Scan for the cell matching the given text and deliver its (X, Y) coordinate at center. 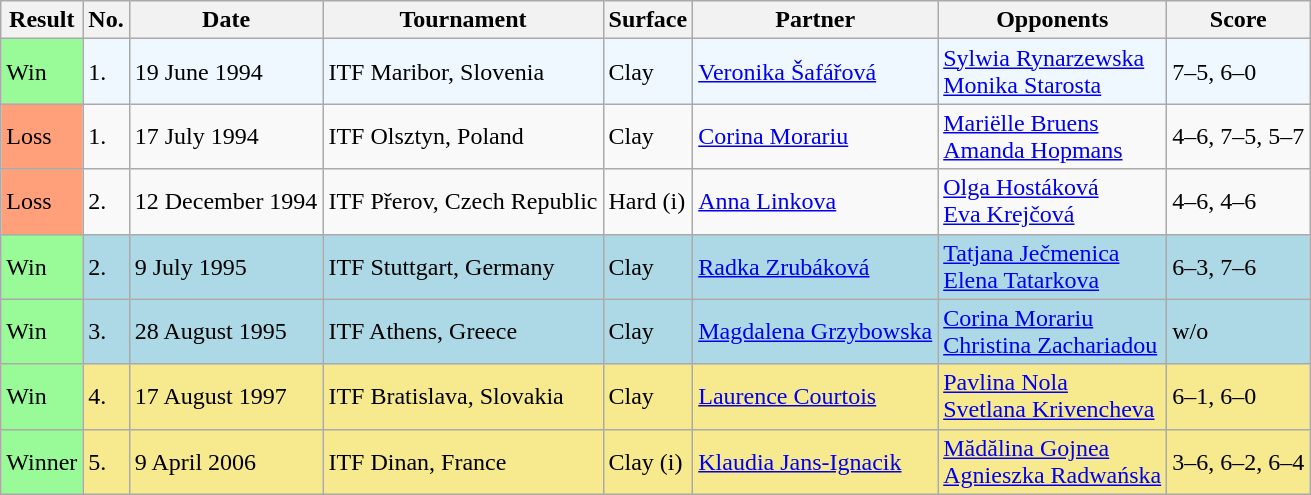
ITF Athens, Greece (463, 332)
Hard (i) (648, 202)
Opponents (1052, 20)
28 August 1995 (226, 332)
Corina Morariu (816, 136)
12 December 1994 (226, 202)
3. (106, 332)
17 July 1994 (226, 136)
17 August 1997 (226, 396)
Olga Hostáková Eva Krejčová (1052, 202)
Mariëlle Bruens Amanda Hopmans (1052, 136)
Veronika Šafářová (816, 72)
19 June 1994 (226, 72)
Tatjana Ječmenica Elena Tatarkova (1052, 266)
Tournament (463, 20)
Radka Zrubáková (816, 266)
No. (106, 20)
6–1, 6–0 (1238, 396)
Date (226, 20)
w/o (1238, 332)
ITF Olsztyn, Poland (463, 136)
9 April 2006 (226, 462)
Corina Morariu Christina Zachariadou (1052, 332)
4–6, 4–6 (1238, 202)
Score (1238, 20)
7–5, 6–0 (1238, 72)
4. (106, 396)
Result (42, 20)
Klaudia Jans-Ignacik (816, 462)
Winner (42, 462)
Anna Linkova (816, 202)
Surface (648, 20)
Mădălina Gojnea Agnieszka Radwańska (1052, 462)
ITF Bratislava, Slovakia (463, 396)
Clay (i) (648, 462)
Magdalena Grzybowska (816, 332)
6–3, 7–6 (1238, 266)
ITF Dinan, France (463, 462)
ITF Maribor, Slovenia (463, 72)
Laurence Courtois (816, 396)
ITF Stuttgart, Germany (463, 266)
Sylwia Rynarzewska Monika Starosta (1052, 72)
5. (106, 462)
3–6, 6–2, 6–4 (1238, 462)
Pavlina Nola Svetlana Krivencheva (1052, 396)
ITF Přerov, Czech Republic (463, 202)
Partner (816, 20)
9 July 1995 (226, 266)
4–6, 7–5, 5–7 (1238, 136)
